Extract the (X, Y) coordinate from the center of the cell holding the provided text.  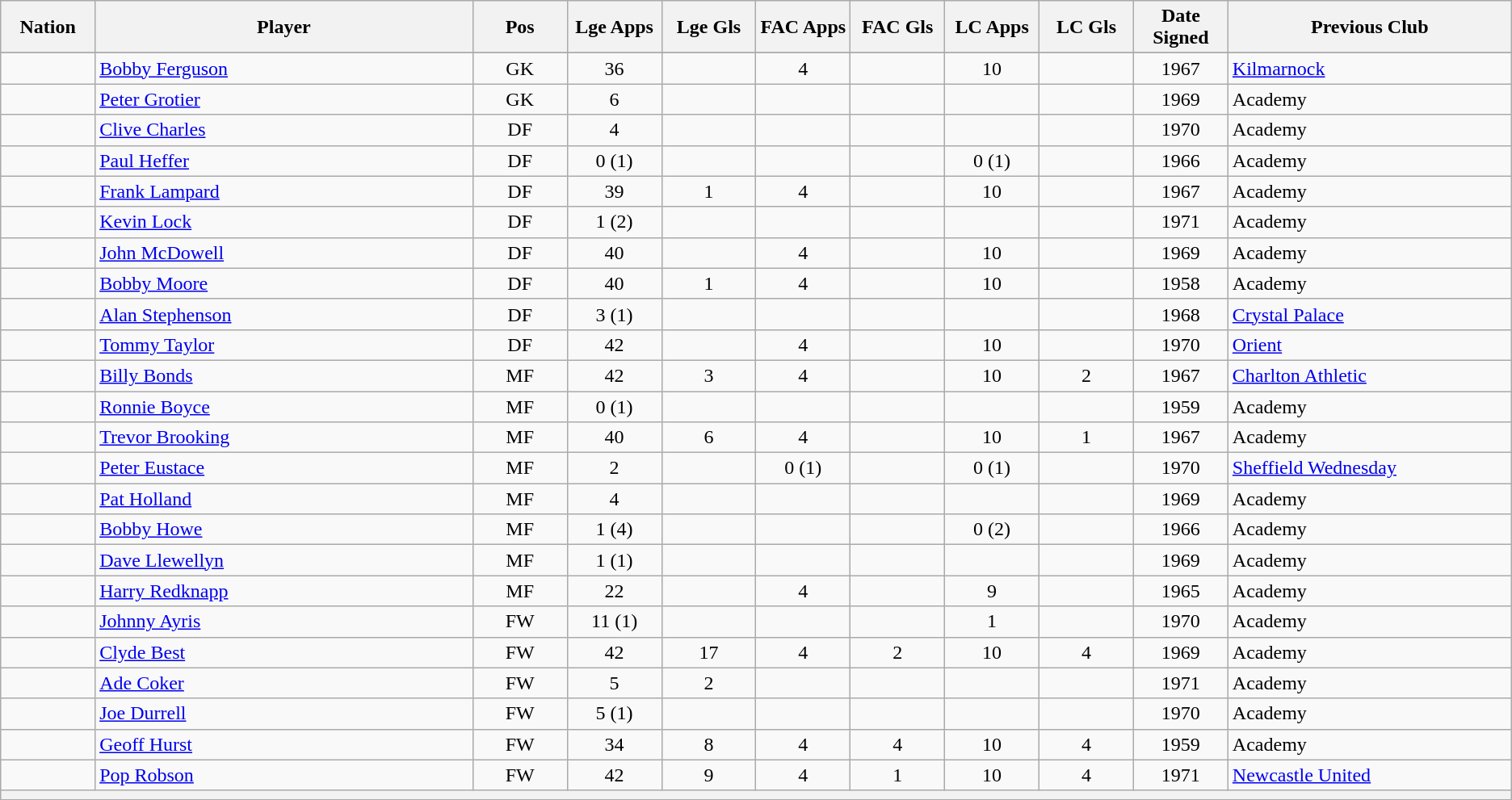
Peter Eustace (284, 468)
5 (1) (614, 714)
Clyde Best (284, 652)
1 (1) (614, 560)
Clive Charles (284, 130)
Pos (520, 27)
Date Signed (1181, 27)
17 (709, 652)
Lge Apps (614, 27)
Lge Gls (709, 27)
Pat Holland (284, 499)
John McDowell (284, 253)
1968 (1181, 314)
Charlton Athletic (1370, 375)
0 (2) (992, 530)
Bobby Howe (284, 530)
8 (709, 744)
Previous Club (1370, 27)
1 (2) (614, 222)
Frank Lampard (284, 191)
Bobby Ferguson (284, 69)
Alan Stephenson (284, 314)
Geoff Hurst (284, 744)
Sheffield Wednesday (1370, 468)
Bobby Moore (284, 283)
Paul Heffer (284, 161)
Kevin Lock (284, 222)
34 (614, 744)
Ronnie Boyce (284, 406)
Tommy Taylor (284, 345)
22 (614, 591)
1 (4) (614, 530)
Harry Redknapp (284, 591)
39 (614, 191)
LC Apps (992, 27)
Crystal Palace (1370, 314)
Pop Robson (284, 775)
3 (709, 375)
1958 (1181, 283)
Orient (1370, 345)
Player (284, 27)
Johnny Ayris (284, 622)
Dave Llewellyn (284, 560)
Ade Coker (284, 683)
Peter Grotier (284, 99)
LC Gls (1087, 27)
FAC Gls (898, 27)
Nation (48, 27)
5 (614, 683)
Trevor Brooking (284, 438)
11 (1) (614, 622)
Newcastle United (1370, 775)
3 (1) (614, 314)
1965 (1181, 591)
FAC Apps (803, 27)
36 (614, 69)
Billy Bonds (284, 375)
Joe Durrell (284, 714)
Kilmarnock (1370, 69)
